Return (X, Y) of the center of cell containing provided text 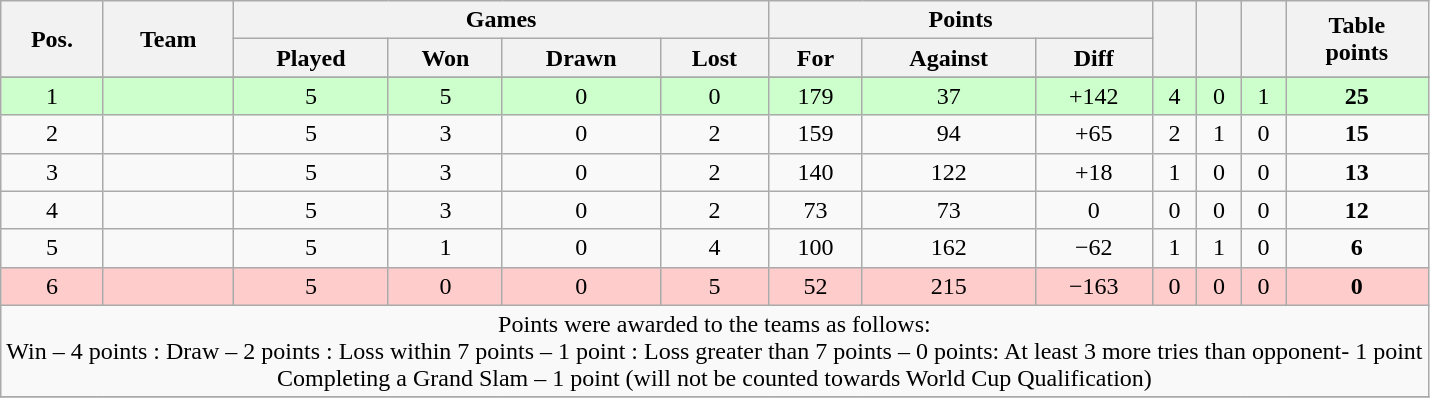
25 (1357, 96)
Lost (714, 58)
+65 (1094, 134)
Team (168, 39)
37 (948, 96)
162 (948, 248)
Won (445, 58)
−163 (1094, 286)
94 (948, 134)
140 (816, 172)
15 (1357, 134)
12 (1357, 210)
100 (816, 248)
For (816, 58)
179 (816, 96)
Drawn (581, 58)
Against (948, 58)
52 (816, 286)
Pos. (52, 39)
Points (960, 20)
13 (1357, 172)
+18 (1094, 172)
159 (816, 134)
215 (948, 286)
122 (948, 172)
+142 (1094, 96)
Tablepoints (1357, 39)
−62 (1094, 248)
Diff (1094, 58)
Played (310, 58)
Games (501, 20)
